Locate the cell with the specified text and output its [x, y] center coordinate. 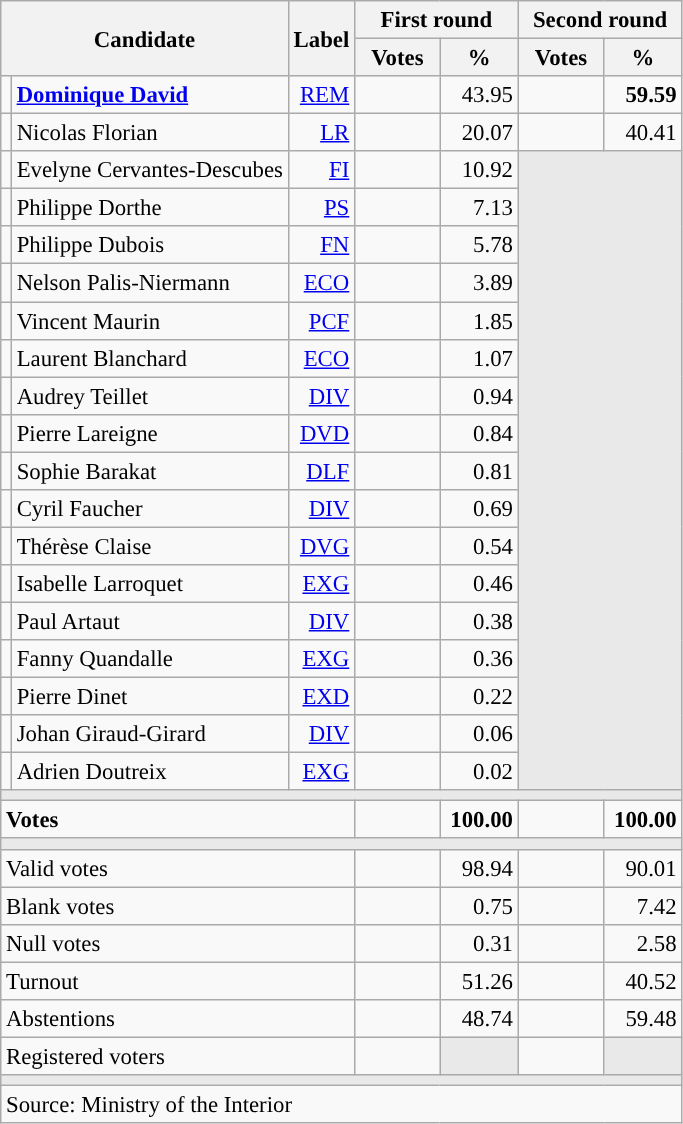
Valid votes [178, 868]
Sophie Barakat [150, 471]
Vincent Maurin [150, 321]
Dominique David [150, 95]
5.78 [479, 245]
Second round [600, 20]
FN [321, 245]
20.07 [479, 133]
0.46 [479, 584]
Paul Artaut [150, 621]
2.58 [643, 943]
EXD [321, 697]
0.31 [479, 943]
Source: Ministry of the Interior [342, 1104]
Candidate [145, 38]
Null votes [178, 943]
43.95 [479, 95]
10.92 [479, 170]
DLF [321, 471]
90.01 [643, 868]
1.85 [479, 321]
Philippe Dorthe [150, 208]
0.02 [479, 772]
Philippe Dubois [150, 245]
Laurent Blanchard [150, 358]
Evelyne Cervantes-Descubes [150, 170]
DVG [321, 546]
40.52 [643, 981]
Johan Giraud-Girard [150, 734]
Nicolas Florian [150, 133]
Pierre Lareigne [150, 433]
0.75 [479, 906]
DVD [321, 433]
0.84 [479, 433]
7.13 [479, 208]
Turnout [178, 981]
0.94 [479, 396]
0.81 [479, 471]
REM [321, 95]
Thérèse Claise [150, 546]
51.26 [479, 981]
Nelson Palis-Niermann [150, 283]
0.69 [479, 509]
0.54 [479, 546]
Label [321, 38]
Pierre Dinet [150, 697]
0.36 [479, 659]
7.42 [643, 906]
0.06 [479, 734]
LR [321, 133]
PS [321, 208]
1.07 [479, 358]
0.22 [479, 697]
FI [321, 170]
Fanny Quandalle [150, 659]
59.48 [643, 1019]
59.59 [643, 95]
Isabelle Larroquet [150, 584]
Audrey Teillet [150, 396]
Cyril Faucher [150, 509]
98.94 [479, 868]
Abstentions [178, 1019]
First round [437, 20]
48.74 [479, 1019]
PCF [321, 321]
3.89 [479, 283]
0.38 [479, 621]
Blank votes [178, 906]
Registered voters [178, 1056]
40.41 [643, 133]
Adrien Doutreix [150, 772]
